Search for the cell housing the specified text and yield its [X, Y] center coordinate. 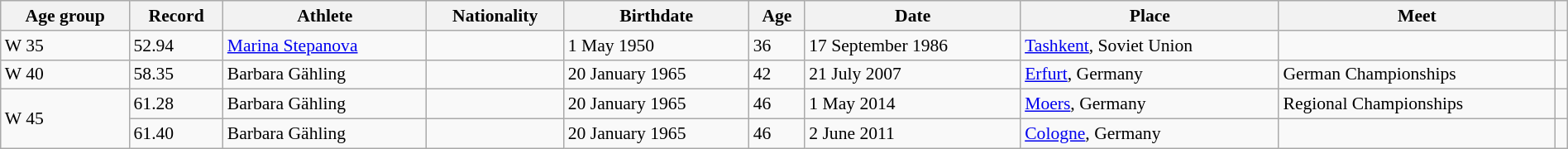
Date [913, 16]
61.28 [177, 104]
Birthdate [657, 16]
Place [1150, 16]
Athlete [325, 16]
Regional Championships [1417, 104]
Meet [1417, 16]
1 May 2014 [913, 104]
W 40 [65, 74]
61.40 [177, 134]
Tashkent, Soviet Union [1150, 46]
Nationality [495, 16]
W 45 [65, 119]
2 June 2011 [913, 134]
Record [177, 16]
Moers, Germany [1150, 104]
36 [777, 46]
Age group [65, 16]
Age [777, 16]
W 35 [65, 46]
21 July 2007 [913, 74]
42 [777, 74]
52.94 [177, 46]
Erfurt, Germany [1150, 74]
Marina Stepanova [325, 46]
1 May 1950 [657, 46]
German Championships [1417, 74]
17 September 1986 [913, 46]
58.35 [177, 74]
Cologne, Germany [1150, 134]
